Locate the cell with the specified text and output its (x, y) center coordinate. 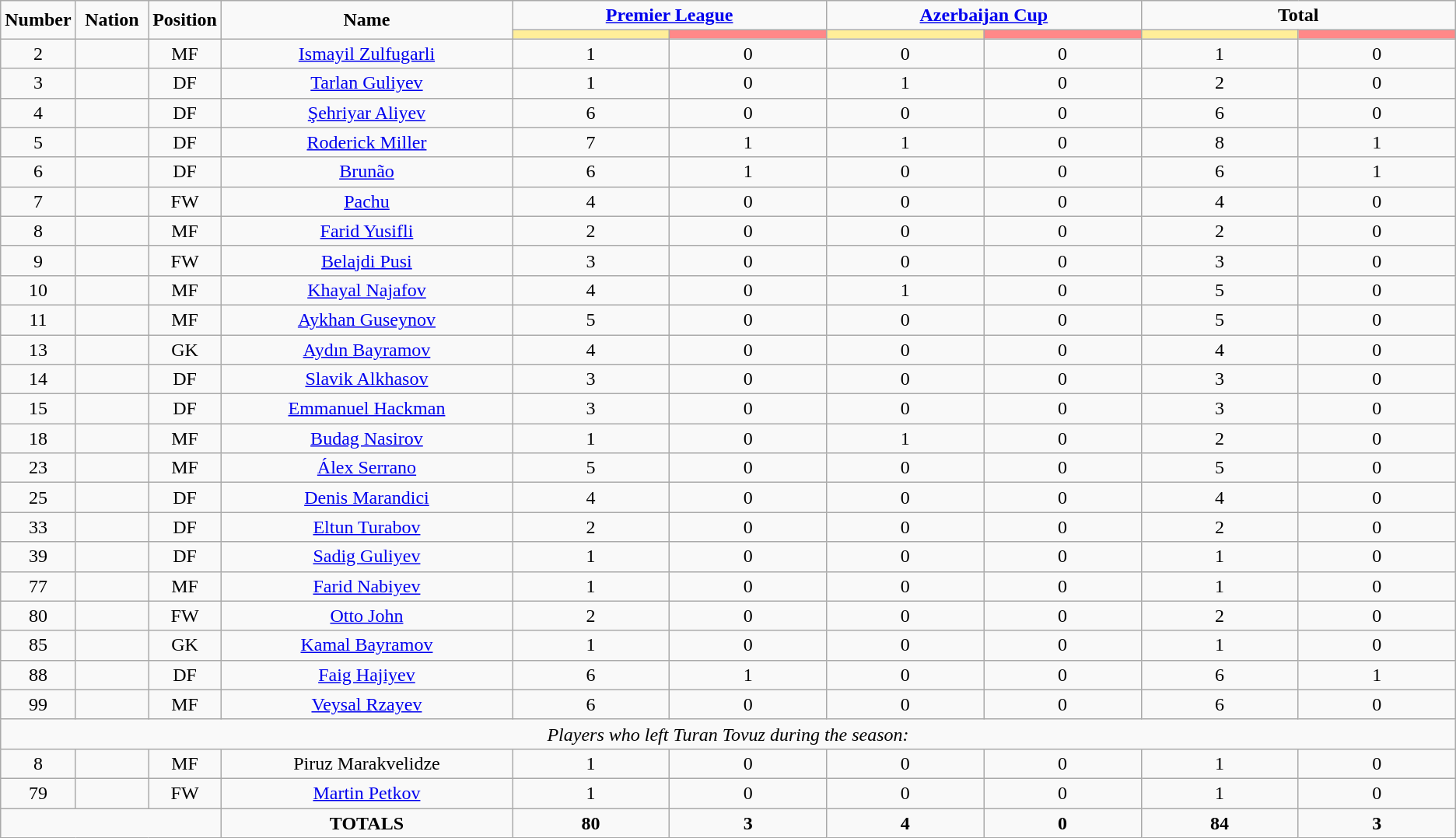
84 (1220, 823)
Pachu (366, 201)
10 (38, 290)
Kamal Bayramov (366, 645)
Premier League (669, 16)
Veysal Rzayev (366, 704)
TOTALS (366, 823)
Players who left Turan Tovuz during the season: (728, 734)
33 (38, 527)
Aydın Bayramov (366, 349)
Position (185, 20)
79 (38, 793)
39 (38, 557)
Ismayil Zulfugarli (366, 54)
15 (38, 409)
13 (38, 349)
Denis Marandici (366, 498)
14 (38, 379)
23 (38, 468)
Farid Nabiyev (366, 586)
Álex Serrano (366, 468)
Tarlan Guliyev (366, 83)
Farid Yusifli (366, 231)
Otto John (366, 616)
88 (38, 675)
Number (38, 20)
9 (38, 260)
Name (366, 20)
Faig Hajiyev (366, 675)
Belajdi Pusi (366, 260)
99 (38, 704)
Brunão (366, 172)
Martin Petkov (366, 793)
85 (38, 645)
18 (38, 438)
Sadig Guliyev (366, 557)
Piruz Marakvelidze (366, 763)
25 (38, 498)
Nation (112, 20)
Roderick Miller (366, 142)
Şehriyar Aliyev (366, 113)
77 (38, 586)
Budag Nasirov (366, 438)
Aykhan Guseynov (366, 319)
Khayal Najafov (366, 290)
Slavik Alkhasov (366, 379)
11 (38, 319)
Azerbaijan Cup (984, 16)
Eltun Turabov (366, 527)
Total (1298, 16)
Emmanuel Hackman (366, 409)
